Return (X, Y) of the center of cell containing provided text 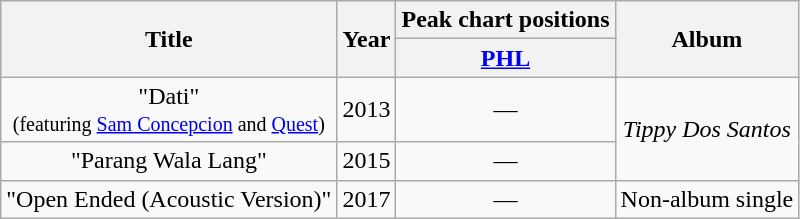
"Dati"(featuring Sam Concepcion and Quest) (169, 110)
Tippy Dos Santos (707, 128)
Non-album single (707, 199)
"Open Ended (Acoustic Version)" (169, 199)
2015 (366, 161)
2017 (366, 199)
Year (366, 39)
PHL (506, 58)
Peak chart positions (506, 20)
"Parang Wala Lang" (169, 161)
Album (707, 39)
2013 (366, 110)
Title (169, 39)
